Scan for the cell matching the given text and deliver its (x, y) coordinate at center. 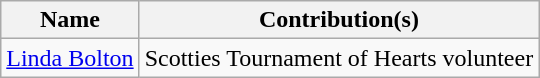
Contribution(s) (339, 20)
Linda Bolton (70, 58)
Name (70, 20)
Scotties Tournament of Hearts volunteer (339, 58)
